Identify which cell holds the provided text, then report its [X, Y] central coordinate. 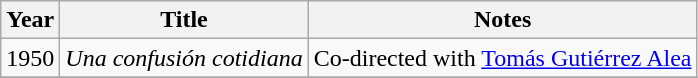
Una confusión cotidiana [184, 58]
Year [30, 20]
Notes [502, 20]
Co-directed with Tomás Gutiérrez Alea [502, 58]
Title [184, 20]
1950 [30, 58]
